Extract the (x, y) coordinate from the center of the cell holding the provided text.  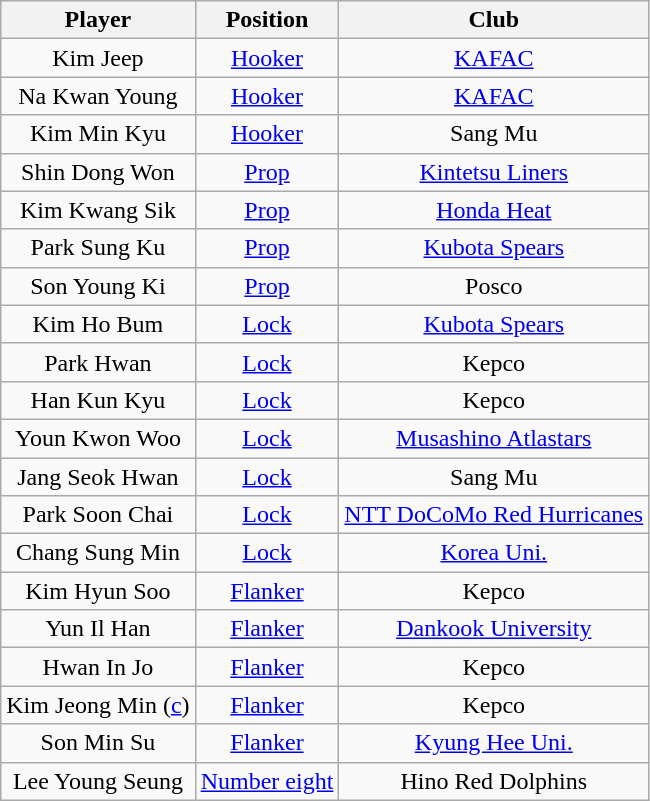
Park Sung Ku (98, 248)
NTT DoCoMo Red Hurricanes (494, 515)
Honda Heat (494, 210)
Kim Ho Bum (98, 324)
Jang Seok Hwan (98, 477)
Kim Kwang Sik (98, 210)
Club (494, 20)
Kim Min Kyu (98, 134)
Musashino Atlastars (494, 438)
Kim Jeong Min (c) (98, 705)
Yun Il Han (98, 629)
Shin Dong Won (98, 172)
Dankook University (494, 629)
Kim Jeep (98, 58)
Hwan In Jo (98, 667)
Kim Hyun Soo (98, 591)
Position (267, 20)
Lee Young Seung (98, 781)
Son Min Su (98, 743)
Player (98, 20)
Son Young Ki (98, 286)
Posco (494, 286)
Park Hwan (98, 362)
Na Kwan Young (98, 96)
Number eight (267, 781)
Kyung Hee Uni. (494, 743)
Park Soon Chai (98, 515)
Han Kun Kyu (98, 400)
Hino Red Dolphins (494, 781)
Youn Kwon Woo (98, 438)
Chang Sung Min (98, 553)
Kintetsu Liners (494, 172)
Korea Uni. (494, 553)
